Identify which cell holds the provided text, then report its (x, y) central coordinate. 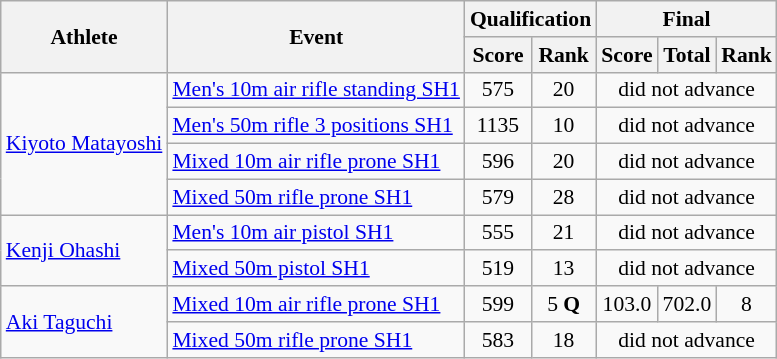
Kenji Ohashi (84, 250)
13 (564, 269)
18 (564, 340)
702.0 (688, 304)
1135 (498, 126)
599 (498, 304)
596 (498, 162)
Mixed 50m pistol SH1 (316, 269)
555 (498, 233)
8 (746, 304)
Kiyoto Matayoshi (84, 143)
583 (498, 340)
10 (564, 126)
Qualification (530, 19)
Athlete (84, 36)
579 (498, 197)
21 (564, 233)
Men's 10m air rifle standing SH1 (316, 90)
Final (686, 19)
28 (564, 197)
519 (498, 269)
Men's 50m rifle 3 positions SH1 (316, 126)
575 (498, 90)
Men's 10m air pistol SH1 (316, 233)
Aki Taguchi (84, 322)
Event (316, 36)
103.0 (626, 304)
Total (688, 55)
5 Q (564, 304)
